Find where the given text appears and provide that cell's center as (X, Y) coordinate. 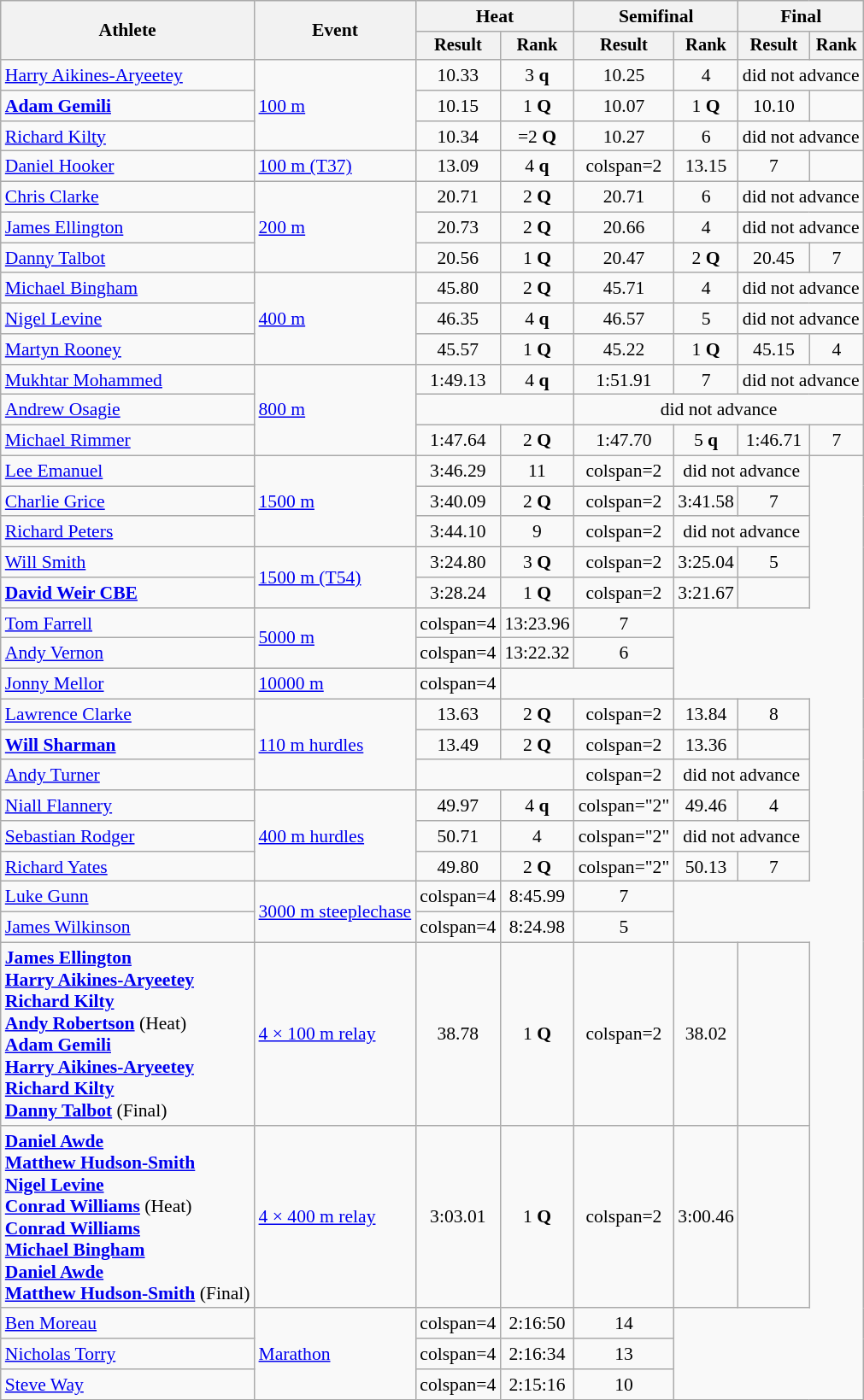
Will Smith (128, 562)
46.57 (624, 319)
10.25 (624, 75)
3:24.80 (458, 562)
400 m (335, 319)
100 m (T37) (335, 167)
Chris Clarke (128, 197)
Mukhtar Mohammed (128, 380)
46.35 (458, 319)
=2 Q (537, 137)
Will Sharman (128, 745)
3:03.01 (458, 1217)
Event (335, 31)
3:46.29 (458, 472)
Andrew Osagie (128, 410)
10 (624, 1385)
8:45.99 (537, 897)
Daniel Hooker (128, 167)
3 q (537, 75)
20.66 (624, 228)
Marathon (335, 1355)
20.73 (458, 228)
13:23.96 (537, 624)
Richard Peters (128, 532)
10.33 (458, 75)
Danny Talbot (128, 258)
20.45 (774, 258)
10.34 (458, 137)
38.78 (458, 1034)
1:47.64 (458, 441)
100 m (335, 106)
2:16:50 (537, 1324)
20.47 (624, 258)
3 Q (537, 562)
10000 m (335, 684)
3:00.46 (706, 1217)
3:25.04 (706, 562)
3:40.09 (458, 501)
50.13 (706, 867)
45.15 (774, 349)
Michael Bingham (128, 289)
Heat (494, 16)
James EllingtonHarry Aikines-AryeeteyRichard KiltyAndy Robertson (Heat)Adam GemiliHarry Aikines-AryeeteyRichard KiltyDanny Talbot (Final) (128, 1034)
45.80 (458, 289)
800 m (335, 410)
110 m hurdles (335, 745)
Michael Rimmer (128, 441)
Sebastian Rodger (128, 836)
49.80 (458, 867)
45.71 (624, 289)
1:51.91 (624, 380)
10.15 (458, 106)
14 (624, 1324)
3:21.67 (706, 593)
9 (537, 532)
3000 m steeplechase (335, 912)
1:49.13 (458, 380)
13.84 (706, 715)
5000 m (335, 639)
Nigel Levine (128, 319)
200 m (335, 227)
400 m hurdles (335, 835)
Andy Vernon (128, 653)
3:28.24 (458, 593)
James Wilkinson (128, 928)
4 × 100 m relay (335, 1034)
11 (537, 472)
3:44.10 (458, 532)
Luke Gunn (128, 897)
20.56 (458, 258)
Semifinal (656, 16)
49.97 (458, 805)
2:16:34 (537, 1354)
Harry Aikines-Aryeetey (128, 75)
13 (624, 1354)
Niall Flannery (128, 805)
Adam Gemili (128, 106)
1:47.70 (624, 441)
49.46 (706, 805)
Nicholas Torry (128, 1354)
Richard Kilty (128, 137)
Lee Emanuel (128, 472)
13:22.32 (537, 653)
38.02 (706, 1034)
Martyn Rooney (128, 349)
5 q (706, 441)
Athlete (128, 31)
1500 m (T54) (335, 577)
Charlie Grice (128, 501)
Ben Moreau (128, 1324)
45.22 (624, 349)
13.63 (458, 715)
Tom Farrell (128, 624)
Jonny Mellor (128, 684)
4 × 400 m relay (335, 1217)
Lawrence Clarke (128, 715)
1:46.71 (774, 441)
Daniel AwdeMatthew Hudson-SmithNigel LevineConrad Williams (Heat)Conrad WilliamsMichael BinghamDaniel AwdeMatthew Hudson-Smith (Final) (128, 1217)
1500 m (335, 502)
50.71 (458, 836)
2:15:16 (537, 1385)
8 (774, 715)
Final (802, 16)
13.15 (706, 167)
13.49 (458, 745)
10.07 (624, 106)
3:41.58 (706, 501)
James Ellington (128, 228)
Steve Way (128, 1385)
8:24.98 (537, 928)
13.36 (706, 745)
45.57 (458, 349)
Richard Yates (128, 867)
Andy Turner (128, 776)
10.27 (624, 137)
10.10 (774, 106)
David Weir CBE (128, 593)
13.09 (458, 167)
